Extract the [x, y] coordinate from the center of the cell holding the provided text.  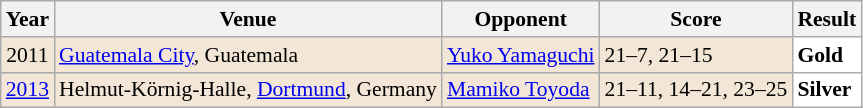
2013 [28, 90]
Silver [826, 90]
21–11, 14–21, 23–25 [696, 90]
Mamiko Toyoda [521, 90]
Venue [248, 19]
Year [28, 19]
21–7, 21–15 [696, 55]
Helmut-Körnig-Halle, Dortmund, Germany [248, 90]
Result [826, 19]
Yuko Yamaguchi [521, 55]
Opponent [521, 19]
Gold [826, 55]
Score [696, 19]
Guatemala City, Guatemala [248, 55]
2011 [28, 55]
